Determine the [X, Y] coordinate at the center of the cell enclosing the given text.  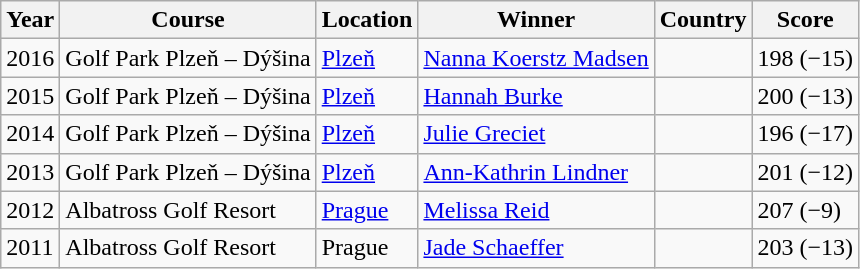
Country [703, 20]
Melissa Reid [536, 210]
2016 [30, 58]
Year [30, 20]
Jade Schaeffer [536, 248]
Hannah Burke [536, 96]
203 (−13) [806, 248]
Winner [536, 20]
Julie Greciet [536, 134]
Location [367, 20]
Score [806, 20]
Nanna Koerstz Madsen [536, 58]
196 (−17) [806, 134]
2015 [30, 96]
Ann-Kathrin Lindner [536, 172]
2012 [30, 210]
198 (−15) [806, 58]
2011 [30, 248]
207 (−9) [806, 210]
2013 [30, 172]
Course [188, 20]
200 (−13) [806, 96]
2014 [30, 134]
201 (−12) [806, 172]
